Determine the (x, y) coordinate at the center of the cell enclosing the given text.  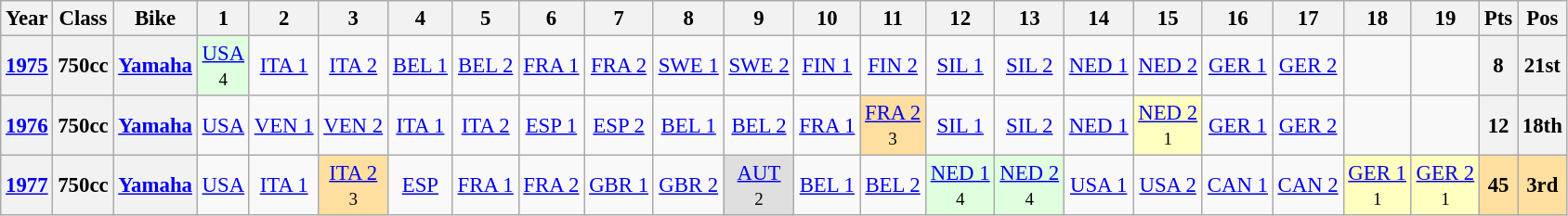
21st (1543, 67)
NED 21 (1169, 126)
FRA 23 (894, 126)
FIN 2 (894, 67)
SWE 1 (688, 67)
5 (485, 19)
13 (1029, 19)
18th (1543, 126)
USA4 (223, 67)
3rd (1543, 185)
GBR 1 (619, 185)
SWE 2 (759, 67)
1976 (27, 126)
ESP 2 (619, 126)
Year (27, 19)
1 (223, 19)
19 (1445, 19)
45 (1499, 185)
1977 (27, 185)
Pts (1499, 19)
Class (84, 19)
17 (1308, 19)
7 (619, 19)
ESP (420, 185)
3 (353, 19)
VEN 2 (353, 126)
USA 2 (1169, 185)
Pos (1543, 19)
NED 24 (1029, 185)
ESP 1 (552, 126)
ITA 23 (353, 185)
CAN 1 (1237, 185)
GER 11 (1377, 185)
VEN 1 (284, 126)
16 (1237, 19)
NED 14 (960, 185)
GBR 2 (688, 185)
11 (894, 19)
10 (827, 19)
6 (552, 19)
Bike (155, 19)
AUT2 (759, 185)
USA 1 (1098, 185)
2 (284, 19)
GER 21 (1445, 185)
14 (1098, 19)
1975 (27, 67)
CAN 2 (1308, 185)
15 (1169, 19)
9 (759, 19)
FIN 1 (827, 67)
4 (420, 19)
18 (1377, 19)
NED 2 (1169, 67)
